Locate the cell with the specified text and output its (x, y) center coordinate. 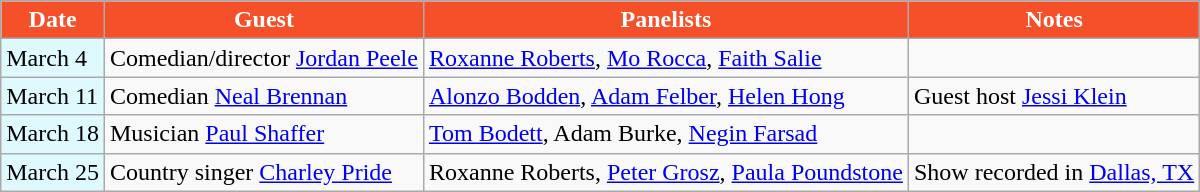
Musician Paul Shaffer (264, 134)
Date (53, 20)
Country singer Charley Pride (264, 172)
Guest (264, 20)
Show recorded in Dallas, TX (1054, 172)
Roxanne Roberts, Peter Grosz, Paula Poundstone (666, 172)
Tom Bodett, Adam Burke, Negin Farsad (666, 134)
Alonzo Bodden, Adam Felber, Helen Hong (666, 96)
March 25 (53, 172)
Panelists (666, 20)
March 4 (53, 58)
March 11 (53, 96)
Roxanne Roberts, Mo Rocca, Faith Salie (666, 58)
Comedian Neal Brennan (264, 96)
Notes (1054, 20)
Comedian/director Jordan Peele (264, 58)
Guest host Jessi Klein (1054, 96)
March 18 (53, 134)
